Extract the (X, Y) coordinate from the center of the cell holding the provided text.  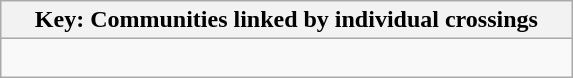
Key: Communities linked by individual crossings (286, 20)
